Extract the [x, y] coordinate from the center of the cell holding the provided text.  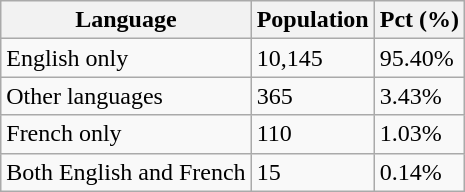
Both English and French [126, 172]
15 [312, 172]
365 [312, 96]
1.03% [419, 134]
English only [126, 58]
Pct (%) [419, 20]
110 [312, 134]
French only [126, 134]
Language [126, 20]
Other languages [126, 96]
10,145 [312, 58]
Population [312, 20]
95.40% [419, 58]
3.43% [419, 96]
0.14% [419, 172]
